Return [X, Y] of the center of cell containing provided text 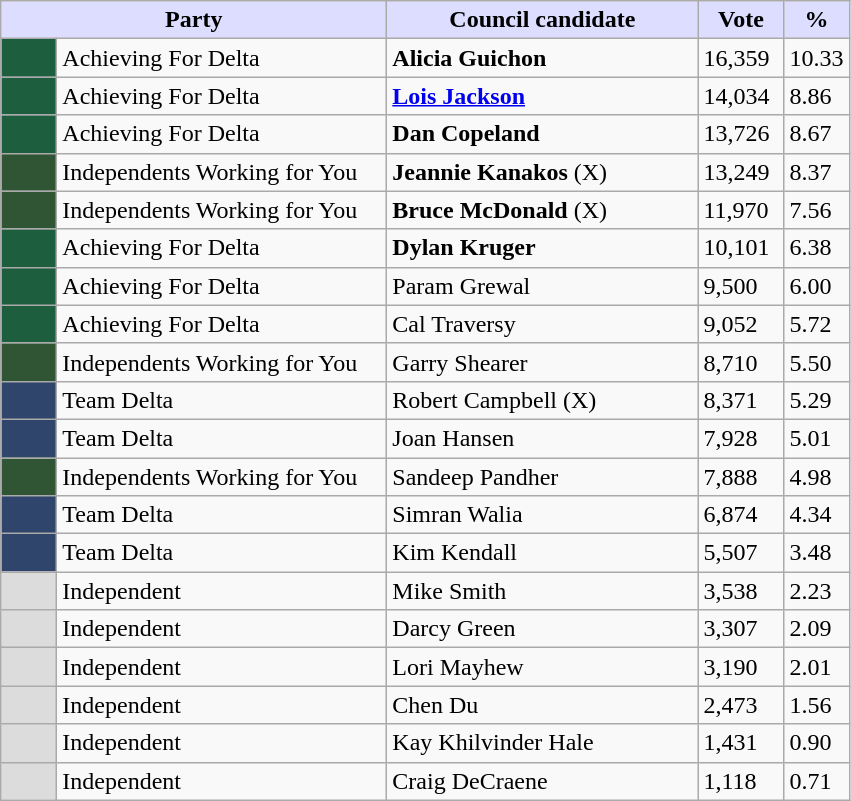
Party [194, 20]
Council candidate [542, 20]
Robert Campbell (X) [542, 400]
4.98 [816, 477]
Joan Hansen [542, 438]
10,101 [741, 248]
6,874 [741, 515]
13,726 [741, 134]
16,359 [741, 58]
2,473 [741, 705]
Param Grewal [542, 286]
Darcy Green [542, 629]
13,249 [741, 172]
9,500 [741, 286]
4.34 [816, 515]
1.56 [816, 705]
3.48 [816, 553]
2.23 [816, 591]
Alicia Guichon [542, 58]
8.86 [816, 96]
Sandeep Pandher [542, 477]
8,371 [741, 400]
Cal Traversy [542, 324]
3,190 [741, 667]
5.72 [816, 324]
5.50 [816, 362]
Dan Copeland [542, 134]
6.00 [816, 286]
8.37 [816, 172]
Lori Mayhew [542, 667]
8.67 [816, 134]
Chen Du [542, 705]
3,538 [741, 591]
Bruce McDonald (X) [542, 210]
Simran Walia [542, 515]
7,928 [741, 438]
Garry Shearer [542, 362]
Vote [741, 20]
8,710 [741, 362]
1,118 [741, 781]
Craig DeCraene [542, 781]
Lois Jackson [542, 96]
10.33 [816, 58]
2.01 [816, 667]
11,970 [741, 210]
5.01 [816, 438]
14,034 [741, 96]
0.71 [816, 781]
6.38 [816, 248]
2.09 [816, 629]
3,307 [741, 629]
Mike Smith [542, 591]
9,052 [741, 324]
Kim Kendall [542, 553]
Kay Khilvinder Hale [542, 743]
7.56 [816, 210]
5,507 [741, 553]
5.29 [816, 400]
1,431 [741, 743]
% [816, 20]
Jeannie Kanakos (X) [542, 172]
7,888 [741, 477]
Dylan Kruger [542, 248]
0.90 [816, 743]
